Capture the cell that displays the provided text and extract its (X, Y) central coordinate. 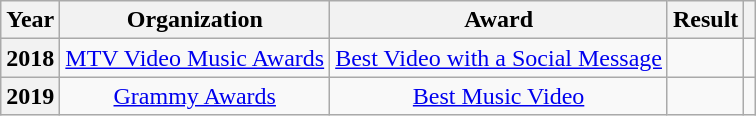
2018 (30, 58)
2019 (30, 96)
Grammy Awards (195, 96)
Organization (195, 20)
Result (705, 20)
Best Video with a Social Message (499, 58)
Year (30, 20)
Best Music Video (499, 96)
Award (499, 20)
MTV Video Music Awards (195, 58)
